From the cell containing the given text, extract its center point as (X, Y) coordinate. 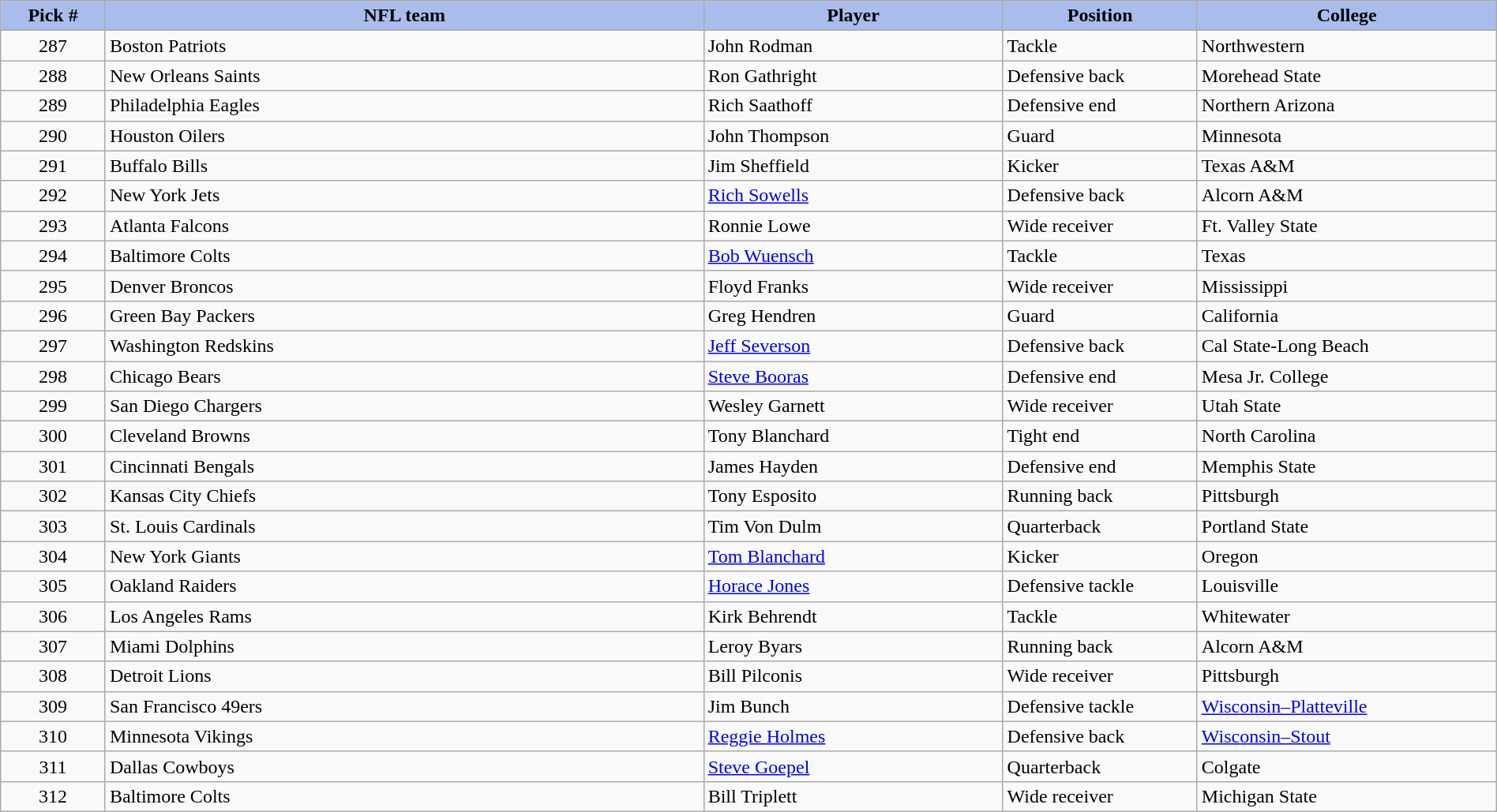
NFL team (404, 16)
Buffalo Bills (404, 166)
294 (54, 256)
Horace Jones (853, 586)
Rich Sowells (853, 196)
301 (54, 466)
Ft. Valley State (1347, 226)
303 (54, 526)
290 (54, 136)
Ronnie Lowe (853, 226)
Minnesota Vikings (404, 736)
Player (853, 16)
Los Angeles Rams (404, 616)
Detroit Lions (404, 676)
295 (54, 286)
St. Louis Cardinals (404, 526)
Whitewater (1347, 616)
Wisconsin–Stout (1347, 736)
Pick # (54, 16)
Kirk Behrendt (853, 616)
310 (54, 736)
Philadelphia Eagles (404, 106)
San Diego Chargers (404, 406)
Denver Broncos (404, 286)
Reggie Holmes (853, 736)
College (1347, 16)
Leroy Byars (853, 646)
New Orleans Saints (404, 76)
San Francisco 49ers (404, 706)
Jim Bunch (853, 706)
291 (54, 166)
298 (54, 376)
297 (54, 346)
Cal State-Long Beach (1347, 346)
Northwestern (1347, 46)
Mesa Jr. College (1347, 376)
Jeff Severson (853, 346)
299 (54, 406)
Jim Sheffield (853, 166)
Boston Patriots (404, 46)
Mississippi (1347, 286)
Tony Blanchard (853, 436)
Louisville (1347, 586)
Oregon (1347, 556)
Northern Arizona (1347, 106)
Rich Saathoff (853, 106)
Houston Oilers (404, 136)
307 (54, 646)
Oakland Raiders (404, 586)
288 (54, 76)
Dallas Cowboys (404, 766)
Miami Dolphins (404, 646)
287 (54, 46)
296 (54, 316)
Position (1100, 16)
305 (54, 586)
John Thompson (853, 136)
North Carolina (1347, 436)
Cleveland Browns (404, 436)
Colgate (1347, 766)
Steve Goepel (853, 766)
Chicago Bears (404, 376)
302 (54, 496)
Floyd Franks (853, 286)
Tom Blanchard (853, 556)
309 (54, 706)
Cincinnati Bengals (404, 466)
Wisconsin–Platteville (1347, 706)
Texas (1347, 256)
Portland State (1347, 526)
312 (54, 796)
Green Bay Packers (404, 316)
Tony Esposito (853, 496)
292 (54, 196)
New York Giants (404, 556)
304 (54, 556)
Washington Redskins (404, 346)
Steve Booras (853, 376)
Bill Triplett (853, 796)
311 (54, 766)
300 (54, 436)
Minnesota (1347, 136)
Utah State (1347, 406)
Wesley Garnett (853, 406)
Bob Wuensch (853, 256)
Atlanta Falcons (404, 226)
289 (54, 106)
Tight end (1100, 436)
Texas A&M (1347, 166)
Michigan State (1347, 796)
Bill Pilconis (853, 676)
Kansas City Chiefs (404, 496)
Morehead State (1347, 76)
New York Jets (404, 196)
Ron Gathright (853, 76)
James Hayden (853, 466)
Tim Von Dulm (853, 526)
Greg Hendren (853, 316)
293 (54, 226)
California (1347, 316)
306 (54, 616)
308 (54, 676)
John Rodman (853, 46)
Memphis State (1347, 466)
